Detect which cell encompasses the target text, then output its (X, Y) center coordinate. 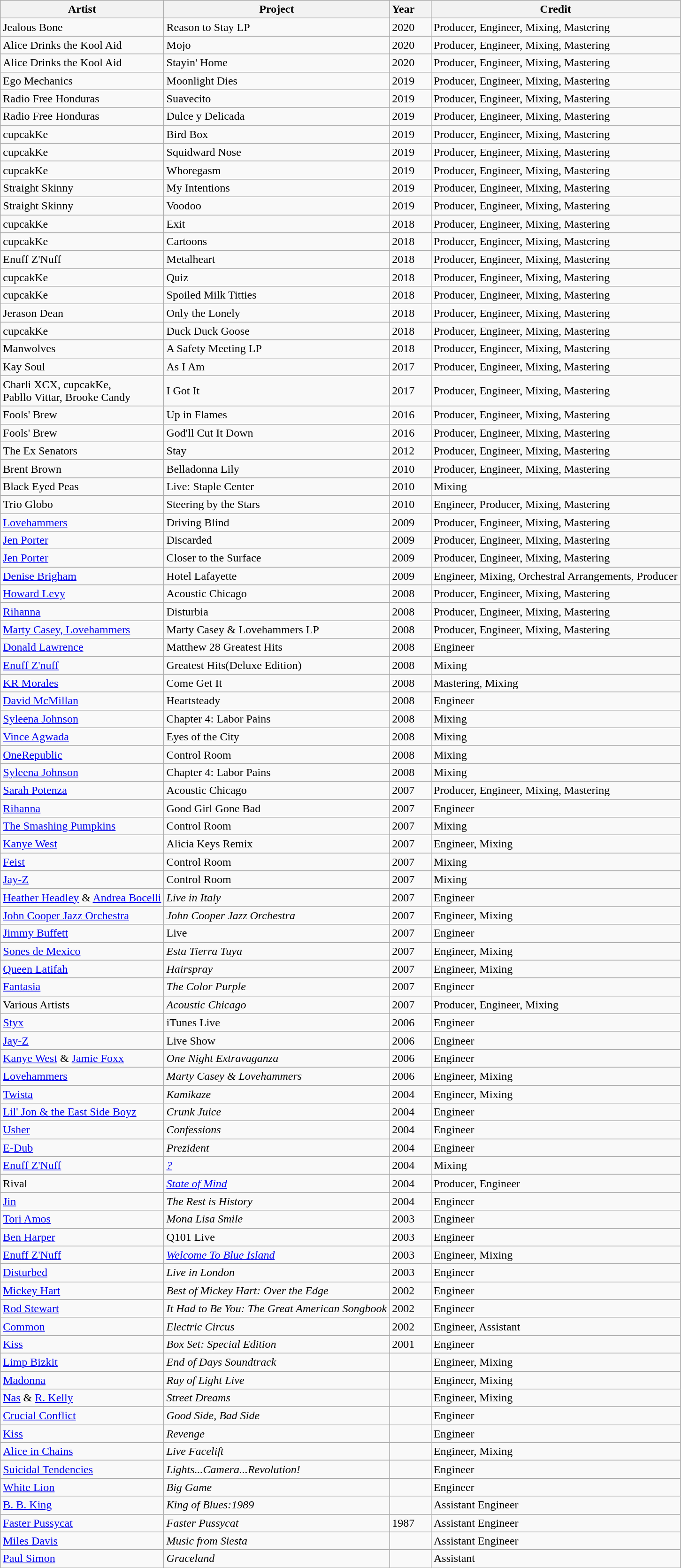
Jerason Dean (82, 313)
Black Eyed Peas (82, 486)
Live in Italy (277, 898)
Crucial Conflict (82, 1416)
Mona Lisa Smile (277, 1219)
Jealous Bone (82, 27)
Engineer, Mixing, Orchestral Arrangements, Producer (556, 576)
Paul Simon (82, 1559)
Steering by the Stars (277, 504)
2012 (410, 451)
Miles Davis (82, 1541)
E-Dub (82, 1148)
Lights...Camera...Revolution! (277, 1469)
Good Side, Bad Side (277, 1416)
Tori Amos (82, 1219)
Live in London (277, 1273)
Artist (82, 9)
Kanye West (82, 844)
Belladonna Lily (277, 469)
Marty Casey & Lovehammers LP (277, 630)
God'll Cut It Down (277, 433)
Howard Levy (82, 594)
State of Mind (277, 1184)
Confessions (277, 1130)
Queen Latifah (82, 969)
Crunk Juice (277, 1112)
Ego Mechanics (82, 81)
Limp Bizkit (82, 1362)
Squidward Nose (277, 152)
Twista (82, 1094)
B. B. King (82, 1505)
Trio Globo (82, 504)
Heather Headley & Andrea Bocelli (82, 898)
Producer, Engineer, Mixing (556, 1005)
Spoiled Milk Titties (277, 295)
Live (277, 933)
Marty Casey, Lovehammers (82, 630)
Sones de Mexico (82, 951)
Esta Tierra Tuya (277, 951)
The Color Purple (277, 987)
Music from Siesta (277, 1541)
Eyes of the City (277, 737)
Live Facelift (277, 1452)
Enuff Z'nuff (82, 665)
Discarded (277, 540)
Prezident (277, 1148)
It Had to Be You: The Great American Songbook (277, 1308)
Moonlight Dies (277, 81)
David McMillan (82, 701)
Cartoons (277, 242)
Duck Duck Goose (277, 331)
Come Get It (277, 683)
The Ex Senators (82, 451)
Kamikaze (277, 1094)
Suicidal Tendencies (82, 1469)
Rival (82, 1184)
Kanye West & Jamie Foxx (82, 1058)
Usher (82, 1130)
The Rest is History (277, 1201)
Ray of Light Live (277, 1380)
One Night Extravaganza (277, 1058)
Good Girl Gone Bad (277, 808)
Mojo (277, 45)
Kay Soul (82, 367)
Graceland (277, 1559)
As I Am (277, 367)
Fantasia (82, 987)
iTunes Live (277, 1022)
KR Morales (82, 683)
Bird Box (277, 134)
Street Dreams (277, 1398)
Hotel Lafayette (277, 576)
Year (410, 9)
Mastering, Mixing (556, 683)
Alicia Keys Remix (277, 844)
Sarah Potenza (82, 790)
Producer, Engineer (556, 1184)
My Intentions (277, 188)
Stay (277, 451)
Stayin' Home (277, 63)
Denise Brigham (82, 576)
End of Days Soundtrack (277, 1362)
Jin (82, 1201)
Feist (82, 862)
Disturbed (82, 1273)
Reason to Stay LP (277, 27)
Exit (277, 224)
Charli XCX, cupcakKe,Pabllo Vittar, Brooke Candy (82, 391)
Vince Agwada (82, 737)
Q101 Live (277, 1237)
Matthew 28 Greatest Hits (277, 647)
Nas & R. Kelly (82, 1398)
Disturbia (277, 612)
Revenge (277, 1434)
Mickey Hart (82, 1291)
Engineer, Assistant (556, 1326)
Marty Casey & Lovehammers (277, 1076)
Styx (82, 1022)
1987 (410, 1523)
Ben Harper (82, 1237)
Brent Brown (82, 469)
Electric Circus (277, 1326)
Assistant (556, 1559)
Greatest Hits(Deluxe Edition) (277, 665)
Closer to the Surface (277, 558)
OneRepublic (82, 754)
The Smashing Pumpkins (82, 826)
Alice in Chains (82, 1452)
Box Set: Special Edition (277, 1344)
I Got It (277, 391)
Heartsteady (277, 701)
Engineer, Producer, Mixing, Mastering (556, 504)
Jimmy Buffett (82, 933)
Credit (556, 9)
Welcome To Blue Island (277, 1255)
Voodoo (277, 206)
Project (277, 9)
2001 (410, 1344)
Donald Lawrence (82, 647)
Dulce y Delicada (277, 116)
Quiz (277, 277)
Madonna (82, 1380)
Rod Stewart (82, 1308)
Live Show (277, 1040)
A Safety Meeting LP (277, 349)
Lil' Jon & the East Side Boyz (82, 1112)
Metalheart (277, 260)
Only the Lonely (277, 313)
White Lion (82, 1487)
Best of Mickey Hart: Over the Edge (277, 1291)
Live: Staple Center (277, 486)
Common (82, 1326)
Whoregasm (277, 170)
Big Game (277, 1487)
King of Blues:1989 (277, 1505)
Manwolves (82, 349)
Up in Flames (277, 415)
? (277, 1166)
Hairspray (277, 969)
Suavecito (277, 99)
Various Artists (82, 1005)
Driving Blind (277, 523)
